Detect which cell encompasses the target text, then output its (x, y) center coordinate. 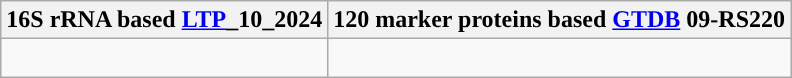
16S rRNA based LTP_10_2024 (164, 20)
120 marker proteins based GTDB 09-RS220 (560, 20)
